Locate the cell with the specified text and output its (x, y) center coordinate. 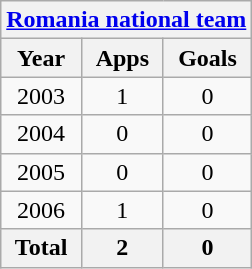
2003 (42, 96)
Total (42, 248)
2 (122, 248)
2004 (42, 134)
Apps (122, 58)
2005 (42, 172)
Goals (208, 58)
Year (42, 58)
2006 (42, 210)
Romania national team (126, 20)
